Locate the cell with the specified text and output its (x, y) center coordinate. 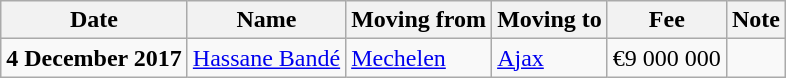
Hassane Bandé (266, 58)
€9 000 000 (666, 58)
Note (756, 20)
Name (266, 20)
Moving to (550, 20)
Ajax (550, 58)
4 December 2017 (94, 58)
Fee (666, 20)
Moving from (419, 20)
Mechelen (419, 58)
Date (94, 20)
